Detect which cell encompasses the target text, then output its [x, y] center coordinate. 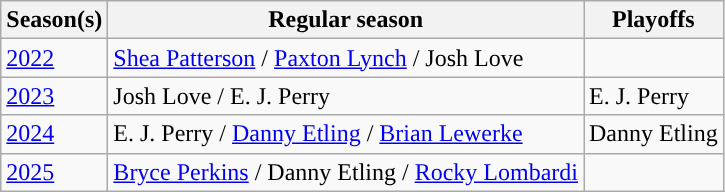
E. J. Perry / Danny Etling / Brian Lewerke [346, 134]
2025 [54, 172]
E. J. Perry [654, 96]
Bryce Perkins / Danny Etling / Rocky Lombardi [346, 172]
Playoffs [654, 20]
Danny Etling [654, 134]
Shea Patterson / Paxton Lynch / Josh Love [346, 58]
Josh Love / E. J. Perry [346, 96]
2023 [54, 96]
Regular season [346, 20]
2022 [54, 58]
Season(s) [54, 20]
2024 [54, 134]
